Locate the cell with the specified text and output its [x, y] center coordinate. 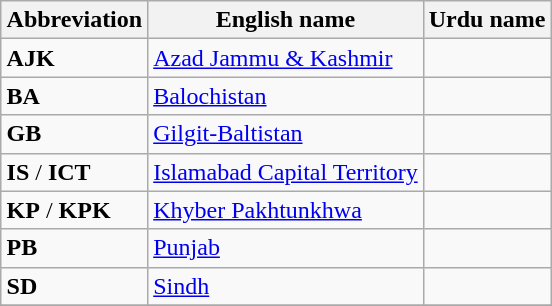
Urdu name [487, 20]
BA [74, 96]
Balochistan [286, 96]
English name [286, 20]
Khyber Pakhtunkhwa [286, 210]
Islamabad Capital Territory [286, 172]
Azad Jammu & Kashmir [286, 58]
IS / ICT [74, 172]
Punjab [286, 248]
Abbreviation [74, 20]
SD [74, 286]
KP / KPK [74, 210]
Gilgit-Baltistan [286, 134]
AJK [74, 58]
GB [74, 134]
PB [74, 248]
Sindh [286, 286]
